Extract the [x, y] coordinate from the center of the cell holding the provided text.  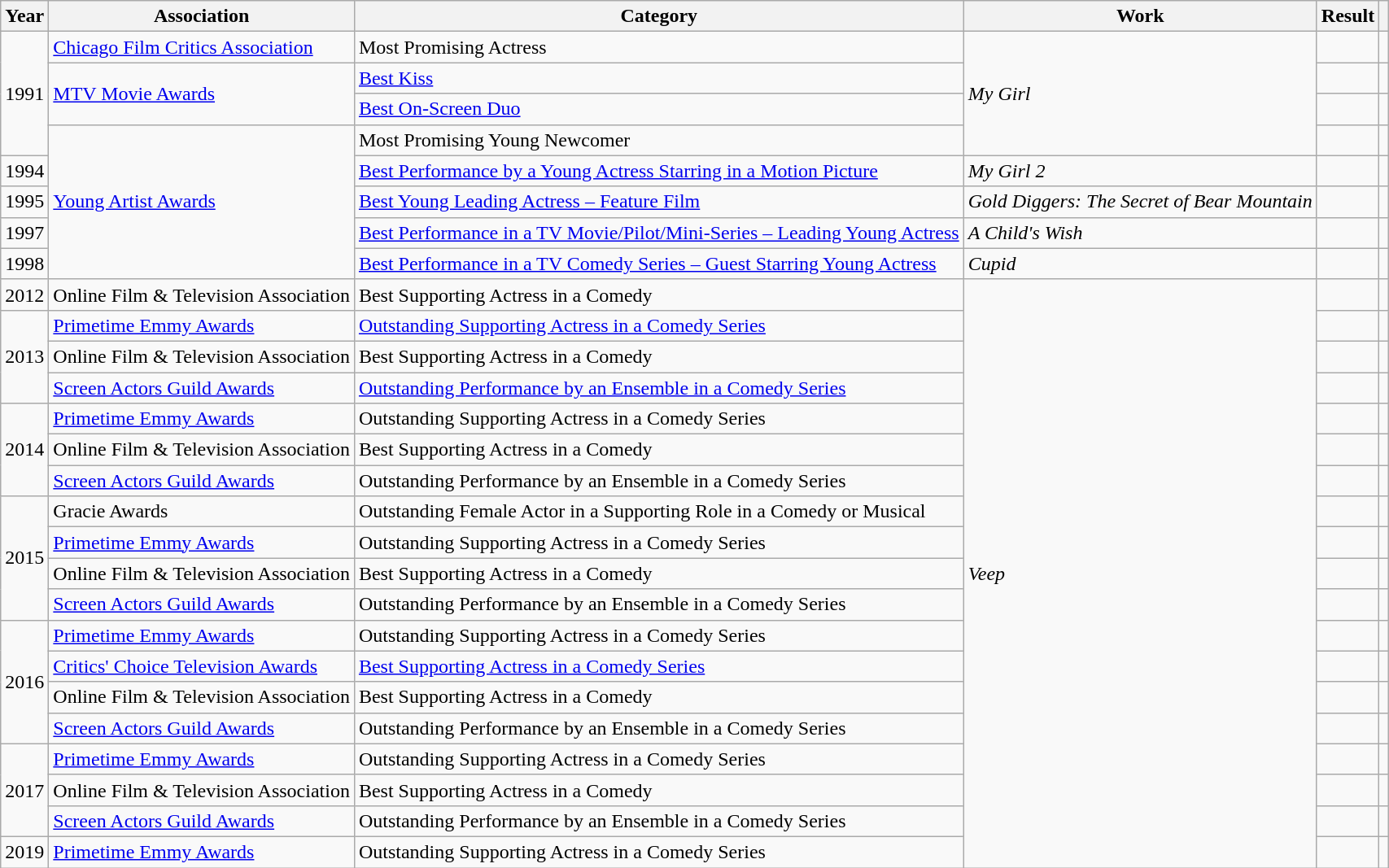
Year [24, 16]
2015 [24, 558]
Cupid [1140, 264]
Gracie Awards [202, 512]
Most Promising Young Newcomer [659, 140]
Best Performance in a TV Comedy Series – Guest Starring Young Actress [659, 264]
Result [1348, 16]
A Child's Wish [1140, 233]
1997 [24, 233]
Critics' Choice Television Awards [202, 666]
MTV Movie Awards [202, 94]
2016 [24, 682]
Chicago Film Critics Association [202, 47]
1994 [24, 171]
1995 [24, 202]
My Girl 2 [1140, 171]
2017 [24, 790]
Gold Diggers: The Secret of Bear Mountain [1140, 202]
2012 [24, 294]
Best Supporting Actress in a Comedy Series [659, 666]
Young Artist Awards [202, 202]
Category [659, 16]
Association [202, 16]
Veep [1140, 573]
1998 [24, 264]
Best Kiss [659, 78]
Best Young Leading Actress – Feature Film [659, 202]
2019 [24, 852]
Best On-Screen Duo [659, 109]
Most Promising Actress [659, 47]
Work [1140, 16]
Best Performance by a Young Actress Starring in a Motion Picture [659, 171]
2013 [24, 356]
Best Performance in a TV Movie/Pilot/Mini-Series – Leading Young Actress [659, 233]
My Girl [1140, 94]
1991 [24, 94]
2014 [24, 450]
Outstanding Female Actor in a Supporting Role in a Comedy or Musical [659, 512]
